Detect which cell encompasses the target text, then output its (X, Y) center coordinate. 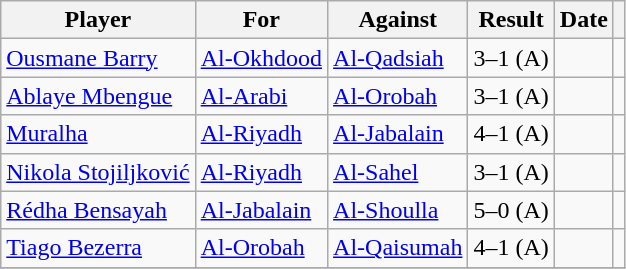
Al-Qadsiah (398, 58)
Result (511, 20)
5–0 (A) (511, 210)
Date (584, 20)
Ousmane Barry (98, 58)
For (261, 20)
Against (398, 20)
Player (98, 20)
Tiago Bezerra (98, 248)
Rédha Bensayah (98, 210)
Nikola Stojiljković (98, 172)
Muralha (98, 134)
Al-Shoulla (398, 210)
Al-Sahel (398, 172)
Ablaye Mbengue (98, 96)
Al-Okhdood (261, 58)
Al-Arabi (261, 96)
Al-Qaisumah (398, 248)
